Search for the cell housing the specified text and yield its [X, Y] center coordinate. 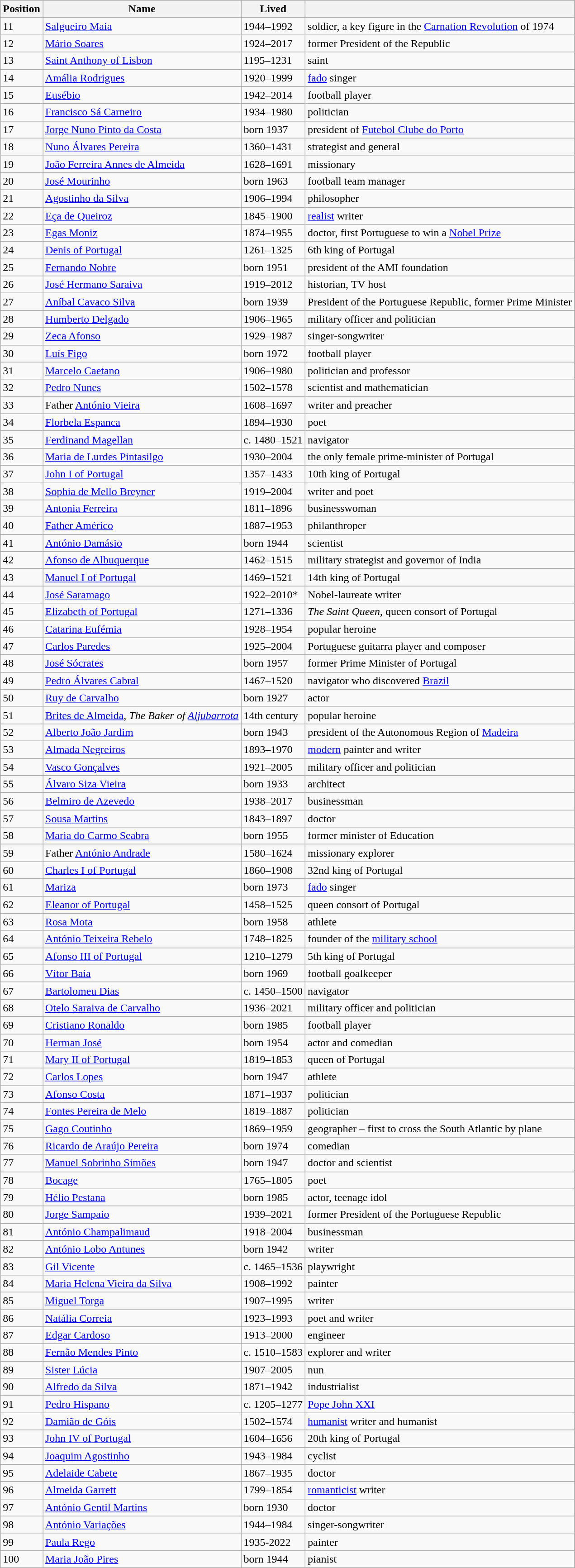
73 [22, 1094]
born 1958 [273, 922]
politician and professor [440, 371]
Hélio Pestana [142, 1197]
61 [22, 887]
1357–1433 [273, 474]
Portuguese guitarra player and composer [440, 646]
1921–2005 [273, 767]
22 [22, 216]
93 [22, 1439]
19 [22, 164]
born 1951 [273, 267]
100 [22, 1559]
94 [22, 1456]
playwright [440, 1266]
91 [22, 1404]
1919–2012 [273, 285]
former President of the Republic [440, 43]
businesswoman [440, 509]
51 [22, 715]
1458–1525 [273, 905]
Maria do Carmo Seabra [142, 836]
53 [22, 749]
Maria de Lurdes Pintasilgo [142, 457]
born 1963 [273, 181]
the only female prime-minister of Portugal [440, 457]
74 [22, 1111]
Damião de Góis [142, 1421]
1922–2010* [273, 595]
actor [440, 698]
1925–2004 [273, 646]
1907–2005 [273, 1370]
military strategist and governor of India [440, 560]
born 1954 [273, 1042]
23 [22, 233]
49 [22, 681]
Miguel Torga [142, 1301]
Father António Andrade [142, 853]
Saint Anthony of Lisbon [142, 61]
Fernão Mendes Pinto [142, 1353]
Sophia de Mello Breyner [142, 491]
president of Futebol Clube do Porto [440, 129]
scientist and mathematician [440, 388]
Manuel Sobrinho Simões [142, 1163]
pianist [440, 1559]
46 [22, 629]
Joaquim Agostinho [142, 1456]
1867–1935 [273, 1473]
66 [22, 973]
born 1939 [273, 302]
strategist and general [440, 147]
Egas Moniz [142, 233]
António Teixeira Rebelo [142, 939]
88 [22, 1353]
born 1930 [273, 1507]
founder of the military school [440, 939]
1608–1697 [273, 405]
Maria João Pires [142, 1559]
former minister of Education [440, 836]
philosopher [440, 198]
5th king of Portugal [440, 956]
Mário Soares [142, 43]
1799–1854 [273, 1490]
Eleanor of Portugal [142, 905]
Jorge Sampaio [142, 1215]
born 1943 [273, 732]
41 [22, 543]
c. 1465–1536 [273, 1266]
Bartolomeu Dias [142, 991]
Aníbal Cavaco Silva [142, 302]
writer and preacher [440, 405]
48 [22, 663]
actor and comedian [440, 1042]
missionary explorer [440, 853]
Position [22, 9]
queen consort of Portugal [440, 905]
1843–1897 [273, 819]
45 [22, 612]
Gil Vicente [142, 1266]
12 [22, 43]
Pedro Hispano [142, 1404]
1502–1574 [273, 1421]
1924–2017 [273, 43]
born 1955 [273, 836]
c. 1205–1277 [273, 1404]
industrialist [440, 1387]
Antonia Ferreira [142, 509]
born 1974 [273, 1146]
Gago Coutinho [142, 1129]
Adelaide Cabete [142, 1473]
Sister Lúcia [142, 1370]
1934–1980 [273, 112]
1935-2022 [273, 1542]
39 [22, 509]
27 [22, 302]
doctor and scientist [440, 1163]
Afonso III of Portugal [142, 956]
José Mourinho [142, 181]
Father Américo [142, 526]
geographer – first to cross the South Atlantic by plane [440, 1129]
1845–1900 [273, 216]
saint [440, 61]
14 [22, 78]
football team manager [440, 181]
Almeida Garrett [142, 1490]
born 1927 [273, 698]
62 [22, 905]
Zeca Afonso [142, 336]
Nobel-laureate writer [440, 595]
98 [22, 1525]
10th king of Portugal [440, 474]
Agostinho da Silva [142, 198]
1580–1624 [273, 853]
1906–1980 [273, 371]
1894–1930 [273, 422]
1938–2017 [273, 801]
1936–2021 [273, 1008]
54 [22, 767]
38 [22, 491]
António Variações [142, 1525]
57 [22, 819]
1360–1431 [273, 147]
born 1973 [273, 887]
Eça de Queiroz [142, 216]
1869–1959 [273, 1129]
1919–2004 [273, 491]
72 [22, 1077]
24 [22, 250]
soldier, a key figure in the Carnation Revolution of 1974 [440, 26]
Cristiano Ronaldo [142, 1025]
former Prime Minister of Portugal [440, 663]
50 [22, 698]
44 [22, 595]
58 [22, 836]
engineer [440, 1335]
1871–1937 [273, 1094]
80 [22, 1215]
65 [22, 956]
John IV of Portugal [142, 1439]
John I of Portugal [142, 474]
79 [22, 1197]
1628–1691 [273, 164]
born 1969 [273, 973]
José Saramago [142, 595]
69 [22, 1025]
82 [22, 1249]
Fernando Nobre [142, 267]
1906–1965 [273, 319]
Herman José [142, 1042]
Fontes Pereira de Melo [142, 1111]
90 [22, 1387]
Pedro Nunes [142, 388]
30 [22, 353]
president of the AMI foundation [440, 267]
52 [22, 732]
João Ferreira Annes de Almeida [142, 164]
Lived [273, 9]
1943–1984 [273, 1456]
poet and writer [440, 1318]
43 [22, 577]
c. 1480–1521 [273, 439]
1913–2000 [273, 1335]
59 [22, 853]
26 [22, 285]
1939–2021 [273, 1215]
romanticist writer [440, 1490]
Elizabeth of Portugal [142, 612]
born 1972 [273, 353]
historian, TV host [440, 285]
40 [22, 526]
Nuno Álvares Pereira [142, 147]
Paula Rego [142, 1542]
Salgueiro Maia [142, 26]
78 [22, 1180]
97 [22, 1507]
Jorge Nuno Pinto da Costa [142, 129]
31 [22, 371]
6th king of Portugal [440, 250]
Father António Vieira [142, 405]
Almada Negreiros [142, 749]
1261–1325 [273, 250]
95 [22, 1473]
11 [22, 26]
Edgar Cardoso [142, 1335]
21 [22, 198]
85 [22, 1301]
14th century [273, 715]
Vítor Baía [142, 973]
Sousa Martins [142, 819]
The Saint Queen, queen consort of Portugal [440, 612]
1195–1231 [273, 61]
47 [22, 646]
football goalkeeper [440, 973]
António Damásio [142, 543]
former President of the Portuguese Republic [440, 1215]
1604–1656 [273, 1439]
1874–1955 [273, 233]
President of the Portuguese Republic, former Prime Minister [440, 302]
1906–1994 [273, 198]
missionary [440, 164]
1210–1279 [273, 956]
Pedro Álvares Cabral [142, 681]
56 [22, 801]
60 [22, 870]
queen of Portugal [440, 1060]
76 [22, 1146]
Natália Correia [142, 1318]
34 [22, 422]
68 [22, 1008]
13 [22, 61]
born 1942 [273, 1249]
1819–1853 [273, 1060]
Maria Helena Vieira da Silva [142, 1283]
1871–1942 [273, 1387]
1502–1578 [273, 388]
16 [22, 112]
70 [22, 1042]
writer and poet [440, 491]
15 [22, 95]
1811–1896 [273, 509]
comedian [440, 1146]
Alberto João Jardim [142, 732]
1929–1987 [273, 336]
14th king of Portugal [440, 577]
81 [22, 1232]
1928–1954 [273, 629]
1462–1515 [273, 560]
25 [22, 267]
Ferdinand Magellan [142, 439]
28 [22, 319]
nun [440, 1370]
1860–1908 [273, 870]
Afonso Costa [142, 1094]
Rosa Mota [142, 922]
55 [22, 784]
born 1957 [273, 663]
Denis of Portugal [142, 250]
1271–1336 [273, 612]
actor, teenage idol [440, 1197]
Eusébio [142, 95]
67 [22, 991]
José Hermano Saraiva [142, 285]
1923–1993 [273, 1318]
71 [22, 1060]
1918–2004 [273, 1232]
Pope John XXI [440, 1404]
89 [22, 1370]
42 [22, 560]
Catarina Eufémia [142, 629]
20th king of Portugal [440, 1439]
Alfredo da Silva [142, 1387]
Vasco Gonçalves [142, 767]
1907–1995 [273, 1301]
Álvaro Siza Vieira [142, 784]
1893–1970 [273, 749]
33 [22, 405]
born 1933 [273, 784]
18 [22, 147]
86 [22, 1318]
1944–1984 [273, 1525]
Belmiro de Azevedo [142, 801]
navigator who discovered Brazil [440, 681]
president of the Autonomous Region of Madeira [440, 732]
96 [22, 1490]
architect [440, 784]
1748–1825 [273, 939]
modern painter and writer [440, 749]
35 [22, 439]
Otelo Saraiva de Carvalho [142, 1008]
36 [22, 457]
doctor, first Portuguese to win a Nobel Prize [440, 233]
Carlos Lopes [142, 1077]
Luís Figo [142, 353]
Afonso de Albuquerque [142, 560]
Marcelo Caetano [142, 371]
1469–1521 [273, 577]
António Lobo Antunes [142, 1249]
1944–1992 [273, 26]
Brites de Almeida, The Baker of Aljubarrota [142, 715]
87 [22, 1335]
humanist writer and humanist [440, 1421]
explorer and writer [440, 1353]
32nd king of Portugal [440, 870]
1930–2004 [273, 457]
1819–1887 [273, 1111]
1887–1953 [273, 526]
75 [22, 1129]
António Gentil Martins [142, 1507]
Ruy de Carvalho [142, 698]
64 [22, 939]
Name [142, 9]
1765–1805 [273, 1180]
29 [22, 336]
Mariza [142, 887]
born 1937 [273, 129]
1467–1520 [273, 681]
Ricardo de Araújo Pereira [142, 1146]
scientist [440, 543]
83 [22, 1266]
99 [22, 1542]
1920–1999 [273, 78]
Mary II of Portugal [142, 1060]
Florbela Espanca [142, 422]
c. 1510–1583 [273, 1353]
32 [22, 388]
Amália Rodrigues [142, 78]
Manuel I of Portugal [142, 577]
63 [22, 922]
17 [22, 129]
José Sócrates [142, 663]
77 [22, 1163]
cyclist [440, 1456]
92 [22, 1421]
1908–1992 [273, 1283]
84 [22, 1283]
c. 1450–1500 [273, 991]
37 [22, 474]
Francisco Sá Carneiro [142, 112]
Carlos Paredes [142, 646]
philanthroper [440, 526]
20 [22, 181]
1942–2014 [273, 95]
António Champalimaud [142, 1232]
Charles I of Portugal [142, 870]
Humberto Delgado [142, 319]
realist writer [440, 216]
Bocage [142, 1180]
